Return [x, y] of the center of cell containing provided text 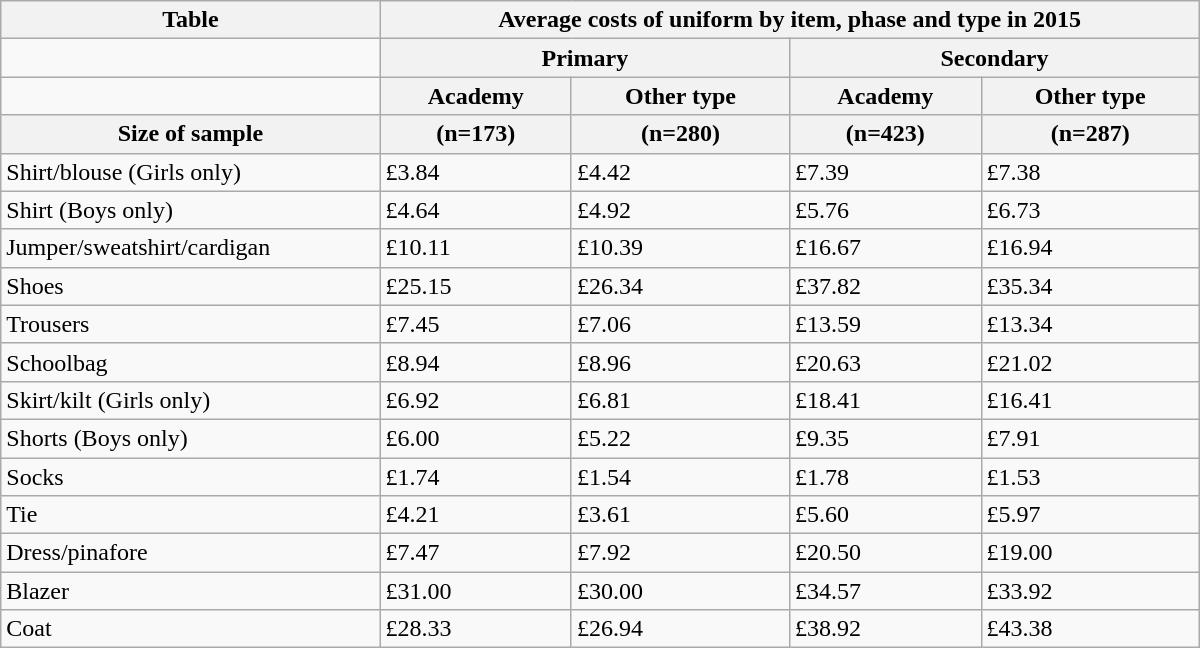
Socks [190, 477]
£6.81 [680, 400]
Secondary [995, 58]
£7.45 [476, 324]
£4.64 [476, 210]
£5.60 [886, 515]
£38.92 [886, 629]
£6.73 [1090, 210]
£13.59 [886, 324]
£30.00 [680, 591]
£5.22 [680, 438]
£19.00 [1090, 553]
£7.91 [1090, 438]
£5.97 [1090, 515]
£3.61 [680, 515]
£8.96 [680, 362]
Primary [585, 58]
£16.41 [1090, 400]
£21.02 [1090, 362]
Table [190, 20]
Coat [190, 629]
£20.63 [886, 362]
(n=423) [886, 134]
£13.34 [1090, 324]
£7.92 [680, 553]
£4.92 [680, 210]
£28.33 [476, 629]
Shorts (Boys only) [190, 438]
Blazer [190, 591]
£26.34 [680, 286]
£26.94 [680, 629]
£1.78 [886, 477]
£43.38 [1090, 629]
£20.50 [886, 553]
£8.94 [476, 362]
£3.84 [476, 172]
£1.54 [680, 477]
£16.67 [886, 248]
(n=280) [680, 134]
£16.94 [1090, 248]
£31.00 [476, 591]
£34.57 [886, 591]
£7.06 [680, 324]
Skirt/kilt (Girls only) [190, 400]
£7.38 [1090, 172]
£4.21 [476, 515]
£10.11 [476, 248]
£7.47 [476, 553]
£1.74 [476, 477]
Jumper/sweatshirt/cardigan [190, 248]
Dress/pinafore [190, 553]
£10.39 [680, 248]
£9.35 [886, 438]
Shirt (Boys only) [190, 210]
£35.34 [1090, 286]
£5.76 [886, 210]
£18.41 [886, 400]
£25.15 [476, 286]
Shirt/blouse (Girls only) [190, 172]
£1.53 [1090, 477]
£4.42 [680, 172]
(n=287) [1090, 134]
(n=173) [476, 134]
£7.39 [886, 172]
Trousers [190, 324]
Shoes [190, 286]
£37.82 [886, 286]
£6.00 [476, 438]
£33.92 [1090, 591]
Schoolbag [190, 362]
£6.92 [476, 400]
Size of sample [190, 134]
Tie [190, 515]
Average costs of uniform by item, phase and type in 2015 [790, 20]
